Find where the given text appears and provide that cell's center as [x, y] coordinate. 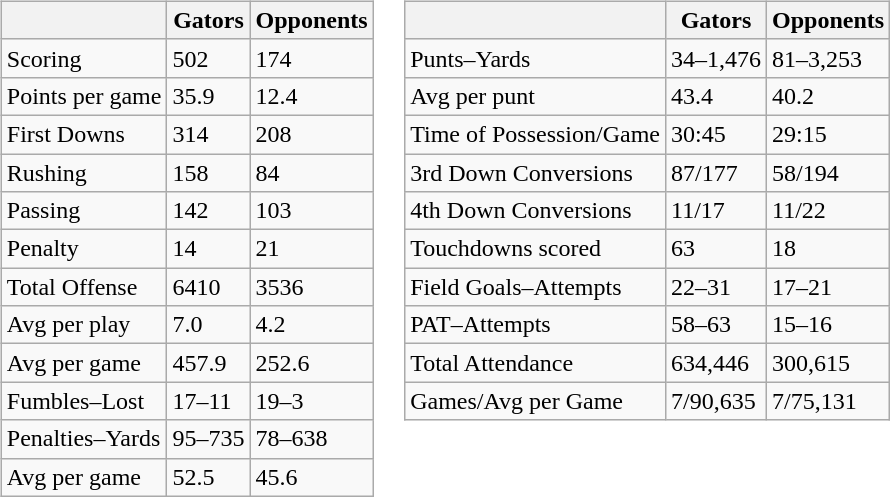
Fumbles–Lost [84, 401]
52.5 [208, 477]
Time of Possession/Game [536, 134]
300,615 [828, 363]
17–21 [828, 287]
Total Offense [84, 287]
84 [312, 173]
174 [312, 58]
3536 [312, 287]
Rushing [84, 173]
11/22 [828, 211]
103 [312, 211]
634,446 [716, 363]
457.9 [208, 363]
58/194 [828, 173]
43.4 [716, 96]
14 [208, 249]
Penalties–Yards [84, 439]
502 [208, 58]
Scoring [84, 58]
PAT–Attempts [536, 325]
12.4 [312, 96]
Points per game [84, 96]
Penalty [84, 249]
First Downs [84, 134]
35.9 [208, 96]
4.2 [312, 325]
45.6 [312, 477]
78–638 [312, 439]
7.0 [208, 325]
Punts–Yards [536, 58]
22–31 [716, 287]
Avg per play [84, 325]
95–735 [208, 439]
7/75,131 [828, 401]
Avg per punt [536, 96]
Field Goals–Attempts [536, 287]
158 [208, 173]
4th Down Conversions [536, 211]
7/90,635 [716, 401]
Passing [84, 211]
58–63 [716, 325]
81–3,253 [828, 58]
18 [828, 249]
Total Attendance [536, 363]
30:45 [716, 134]
142 [208, 211]
40.2 [828, 96]
15–16 [828, 325]
208 [312, 134]
6410 [208, 287]
34–1,476 [716, 58]
63 [716, 249]
252.6 [312, 363]
19–3 [312, 401]
29:15 [828, 134]
17–11 [208, 401]
21 [312, 249]
87/177 [716, 173]
Touchdowns scored [536, 249]
3rd Down Conversions [536, 173]
Games/Avg per Game [536, 401]
11/17 [716, 211]
314 [208, 134]
